Detect which cell encompasses the target text, then output its (X, Y) center coordinate. 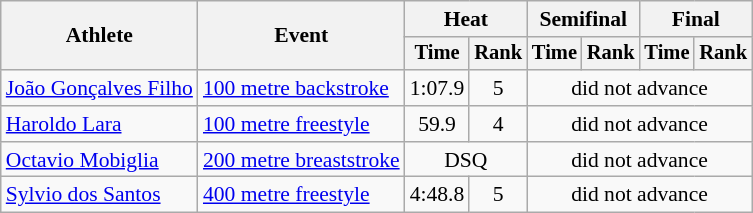
Semifinal (583, 19)
59.9 (438, 124)
4 (498, 124)
DSQ (466, 160)
Sylvio dos Santos (100, 195)
100 metre freestyle (302, 124)
100 metre backstroke (302, 88)
Heat (466, 19)
200 metre breaststroke (302, 160)
Octavio Mobiglia (100, 160)
Haroldo Lara (100, 124)
1:07.9 (438, 88)
Final (695, 19)
400 metre freestyle (302, 195)
João Gonçalves Filho (100, 88)
Athlete (100, 36)
Event (302, 36)
4:48.8 (438, 195)
